From the cell containing the given text, extract its center point as (x, y) coordinate. 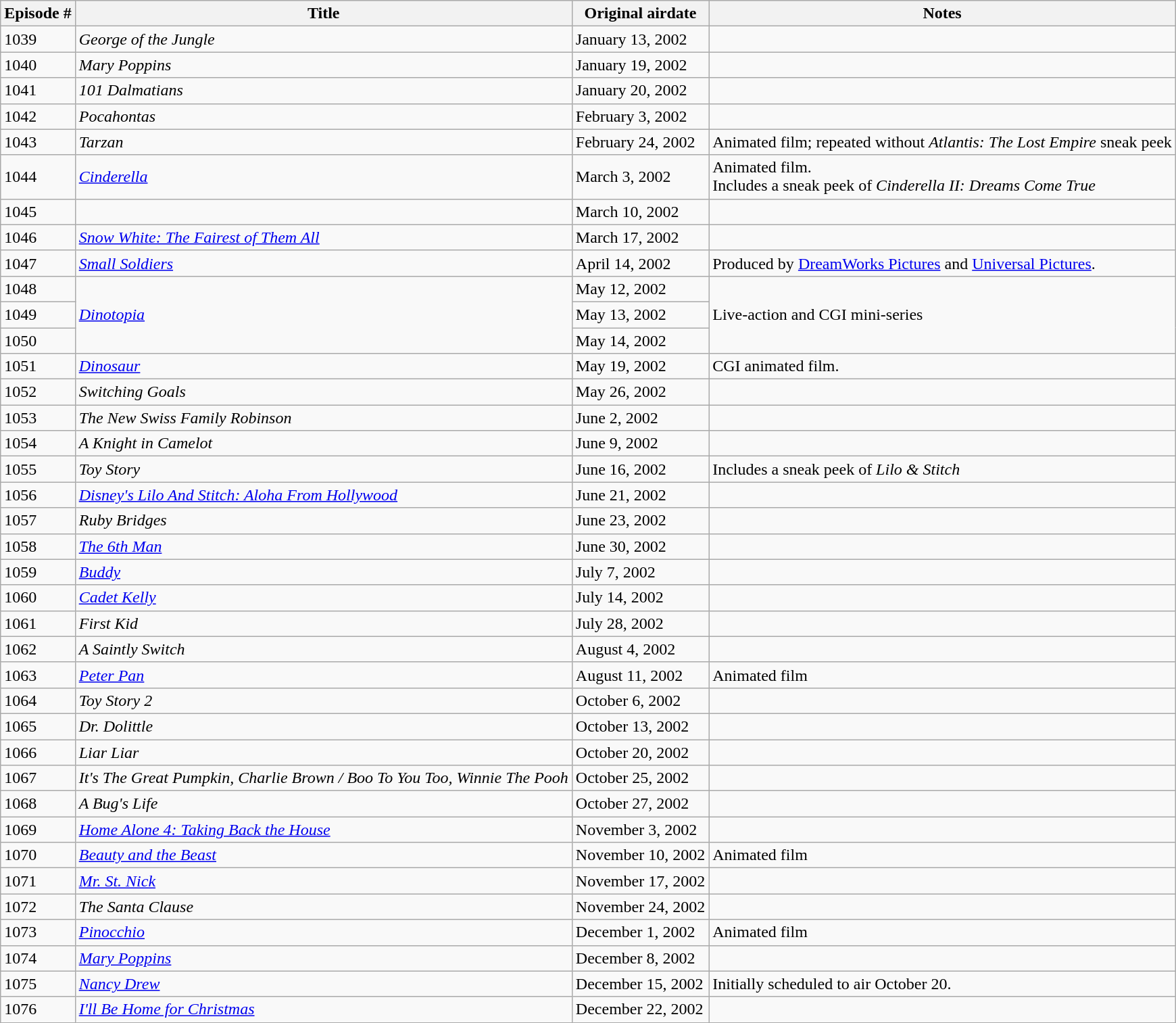
1066 (38, 753)
It's The Great Pumpkin, Charlie Brown / Boo To You Too, Winnie The Pooh (323, 778)
March 10, 2002 (640, 212)
Dinosaur (323, 366)
Initially scheduled to air October 20. (942, 984)
1067 (38, 778)
1039 (38, 39)
July 7, 2002 (640, 572)
Beauty and the Beast (323, 855)
October 25, 2002 (640, 778)
1075 (38, 984)
1044 (38, 177)
June 2, 2002 (640, 418)
June 30, 2002 (640, 546)
October 6, 2002 (640, 700)
1061 (38, 623)
1070 (38, 855)
Home Alone 4: Taking Back the House (323, 830)
1059 (38, 572)
Peter Pan (323, 675)
January 20, 2002 (640, 91)
October 27, 2002 (640, 804)
May 13, 2002 (640, 314)
November 17, 2002 (640, 881)
A Bug's Life (323, 804)
Title (323, 14)
1073 (38, 932)
Includes a sneak peek of Lilo & Stitch (942, 469)
1042 (38, 116)
1054 (38, 444)
1053 (38, 418)
Pocahontas (323, 116)
1047 (38, 263)
October 13, 2002 (640, 726)
October 20, 2002 (640, 753)
1058 (38, 546)
July 14, 2002 (640, 598)
CGI animated film. (942, 366)
May 26, 2002 (640, 392)
1055 (38, 469)
Animated film; repeated without Atlantis: The Lost Empire sneak peek (942, 142)
May 19, 2002 (640, 366)
Toy Story 2 (323, 700)
Produced by DreamWorks Pictures and Universal Pictures. (942, 263)
Live-action and CGI mini-series (942, 314)
1051 (38, 366)
May 14, 2002 (640, 340)
1069 (38, 830)
March 3, 2002 (640, 177)
Switching Goals (323, 392)
1052 (38, 392)
August 4, 2002 (640, 649)
Tarzan (323, 142)
101 Dalmatians (323, 91)
Original airdate (640, 14)
A Knight in Camelot (323, 444)
1062 (38, 649)
June 16, 2002 (640, 469)
I'll Be Home for Christmas (323, 1009)
1068 (38, 804)
1063 (38, 675)
1041 (38, 91)
December 8, 2002 (640, 958)
1064 (38, 700)
The New Swiss Family Robinson (323, 418)
June 9, 2002 (640, 444)
George of the Jungle (323, 39)
Toy Story (323, 469)
Pinocchio (323, 932)
1072 (38, 907)
January 19, 2002 (640, 65)
June 23, 2002 (640, 521)
November 24, 2002 (640, 907)
1060 (38, 598)
June 21, 2002 (640, 495)
A Saintly Switch (323, 649)
1045 (38, 212)
January 13, 2002 (640, 39)
Mr. St. Nick (323, 881)
December 22, 2002 (640, 1009)
August 11, 2002 (640, 675)
Ruby Bridges (323, 521)
Notes (942, 14)
December 15, 2002 (640, 984)
Disney's Lilo And Stitch: Aloha From Hollywood (323, 495)
July 28, 2002 (640, 623)
1049 (38, 314)
First Kid (323, 623)
April 14, 2002 (640, 263)
Buddy (323, 572)
1040 (38, 65)
1056 (38, 495)
1057 (38, 521)
November 10, 2002 (640, 855)
1043 (38, 142)
Snow White: The Fairest of Them All (323, 237)
Episode # (38, 14)
Dr. Dolittle (323, 726)
The Santa Clause (323, 907)
The 6th Man (323, 546)
Cinderella (323, 177)
Liar Liar (323, 753)
Small Soldiers (323, 263)
November 3, 2002 (640, 830)
February 3, 2002 (640, 116)
1048 (38, 289)
1050 (38, 340)
Nancy Drew (323, 984)
May 12, 2002 (640, 289)
1071 (38, 881)
Dinotopia (323, 314)
1046 (38, 237)
1065 (38, 726)
December 1, 2002 (640, 932)
February 24, 2002 (640, 142)
Animated film.Includes a sneak peek of Cinderella II: Dreams Come True (942, 177)
1076 (38, 1009)
1074 (38, 958)
Cadet Kelly (323, 598)
March 17, 2002 (640, 237)
